Capture the cell that displays the provided text and extract its [x, y] central coordinate. 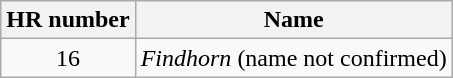
16 [68, 58]
HR number [68, 20]
Name [294, 20]
Findhorn (name not confirmed) [294, 58]
